Find where the given text appears and provide that cell's center as [x, y] coordinate. 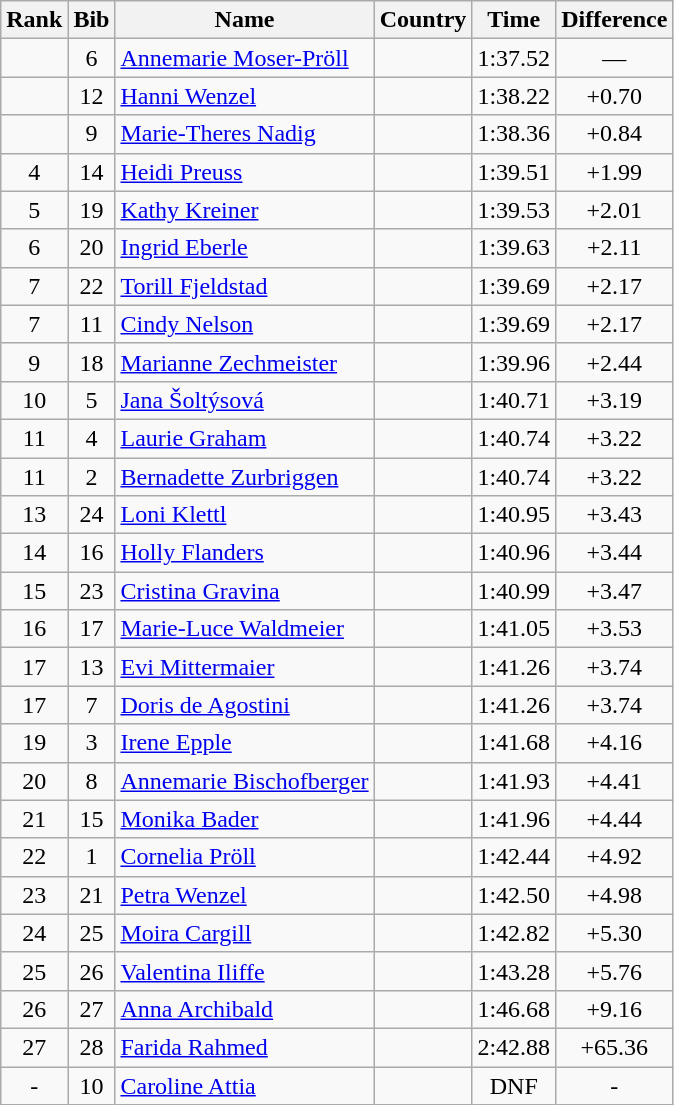
— [614, 58]
Marie-Luce Waldmeier [244, 629]
+1.99 [614, 172]
+65.36 [614, 1047]
Laurie Graham [244, 438]
1:38.36 [514, 134]
2:42.88 [514, 1047]
1:40.99 [514, 591]
+5.30 [614, 933]
18 [92, 362]
1:42.50 [514, 895]
Kathy Kreiner [244, 210]
Ingrid Eberle [244, 248]
1:40.95 [514, 515]
Heidi Preuss [244, 172]
1:43.28 [514, 971]
+0.70 [614, 96]
1:39.53 [514, 210]
+3.43 [614, 515]
28 [92, 1047]
+4.16 [614, 743]
Farida Rahmed [244, 1047]
Evi Mittermaier [244, 667]
+3.53 [614, 629]
+4.41 [614, 781]
1:40.96 [514, 553]
1:41.68 [514, 743]
3 [92, 743]
+9.16 [614, 1009]
Cristina Gravina [244, 591]
Difference [614, 20]
1:37.52 [514, 58]
1:39.96 [514, 362]
1:39.51 [514, 172]
Monika Bader [244, 819]
+2.01 [614, 210]
1:42.82 [514, 933]
1:41.93 [514, 781]
Rank [34, 20]
1:41.05 [514, 629]
2 [92, 477]
1 [92, 857]
Irene Epple [244, 743]
1:39.63 [514, 248]
8 [92, 781]
Anna Archibald [244, 1009]
Valentina Iliffe [244, 971]
Marianne Zechmeister [244, 362]
+3.47 [614, 591]
Annemarie Bischofberger [244, 781]
+3.44 [614, 553]
+4.92 [614, 857]
+2.44 [614, 362]
Caroline Attia [244, 1085]
Cornelia Pröll [244, 857]
Bib [92, 20]
Annemarie Moser-Pröll [244, 58]
+5.76 [614, 971]
+4.44 [614, 819]
DNF [514, 1085]
+4.98 [614, 895]
Country [423, 20]
Torill Fjeldstad [244, 286]
1:42.44 [514, 857]
1:41.96 [514, 819]
+3.19 [614, 400]
Name [244, 20]
Loni Klettl [244, 515]
+0.84 [614, 134]
Moira Cargill [244, 933]
+2.11 [614, 248]
Doris de Agostini [244, 705]
1:38.22 [514, 96]
1:40.71 [514, 400]
Jana Šoltýsová [244, 400]
Time [514, 20]
12 [92, 96]
Cindy Nelson [244, 324]
1:46.68 [514, 1009]
Bernadette Zurbriggen [244, 477]
Marie-Theres Nadig [244, 134]
Hanni Wenzel [244, 96]
Petra Wenzel [244, 895]
Holly Flanders [244, 553]
